Search for the cell housing the specified text and yield its (X, Y) center coordinate. 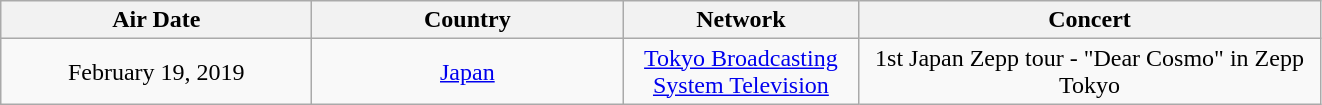
Air Date (156, 20)
Tokyo Broadcasting System Television (741, 72)
Japan (468, 72)
Network (741, 20)
Country (468, 20)
Concert (1090, 20)
February 19, 2019 (156, 72)
1st Japan Zepp tour - "Dear Cosmo" in Zepp Tokyo (1090, 72)
